Find where the given text appears and provide that cell's center as (x, y) coordinate. 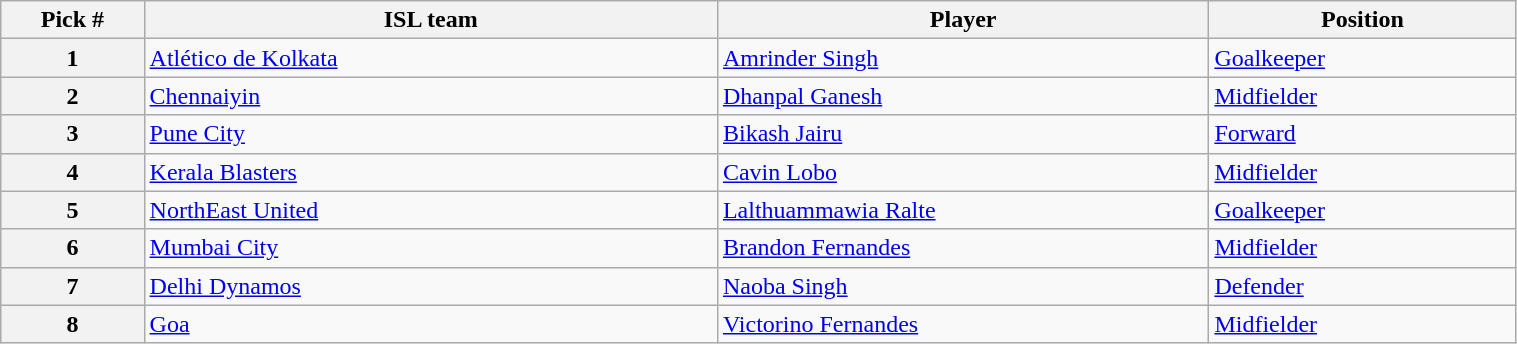
6 (72, 248)
Dhanpal Ganesh (962, 96)
Atlético de Kolkata (430, 58)
NorthEast United (430, 210)
8 (72, 324)
Goa (430, 324)
Pune City (430, 134)
Victorino Fernandes (962, 324)
Delhi Dynamos (430, 286)
Brandon Fernandes (962, 248)
Amrinder Singh (962, 58)
4 (72, 172)
Bikash Jairu (962, 134)
Defender (1362, 286)
Lalthuammawia Ralte (962, 210)
Position (1362, 20)
ISL team (430, 20)
Chennaiyin (430, 96)
2 (72, 96)
Kerala Blasters (430, 172)
Naoba Singh (962, 286)
1 (72, 58)
7 (72, 286)
Forward (1362, 134)
Pick # (72, 20)
Mumbai City (430, 248)
Cavin Lobo (962, 172)
3 (72, 134)
Player (962, 20)
5 (72, 210)
